For the text-containing cell, return its midpoint in (X, Y) coordinate format. 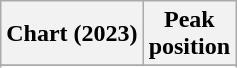
Peakposition (189, 34)
Chart (2023) (72, 34)
